Scan for the cell matching the given text and deliver its [X, Y] coordinate at center. 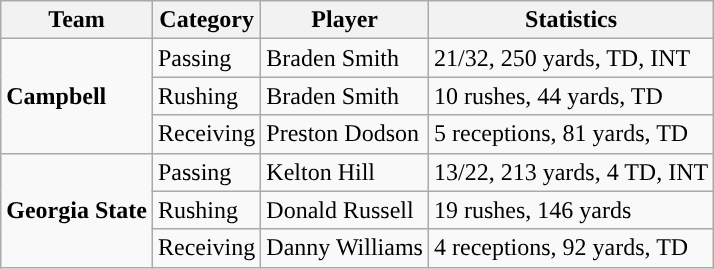
21/32, 250 yards, TD, INT [570, 58]
4 receptions, 92 yards, TD [570, 248]
Team [77, 20]
10 rushes, 44 yards, TD [570, 96]
Category [206, 20]
Kelton Hill [345, 172]
Donald Russell [345, 210]
Danny Williams [345, 248]
Player [345, 20]
13/22, 213 yards, 4 TD, INT [570, 172]
19 rushes, 146 yards [570, 210]
Statistics [570, 20]
Campbell [77, 96]
Georgia State [77, 210]
5 receptions, 81 yards, TD [570, 134]
Preston Dodson [345, 134]
